Find where the given text appears and provide that cell's center as [x, y] coordinate. 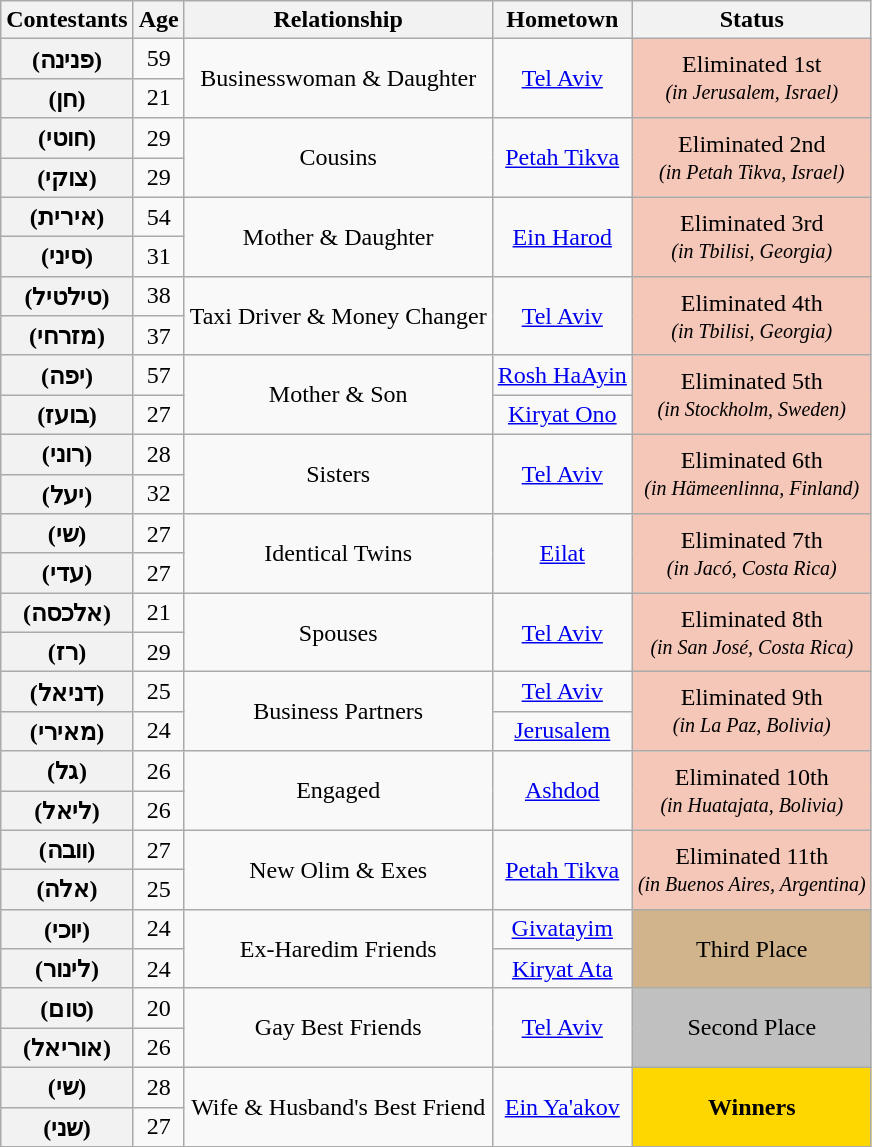
54 [158, 217]
Businesswoman & Daughter [338, 78]
New Olim & Exes [338, 870]
Eliminated 9th(in La Paz, Bolivia) [752, 712]
(רז) [67, 652]
Hometown [562, 20]
Relationship [338, 20]
57 [158, 375]
Kiryat Ono [562, 415]
Eliminated 1st(in Jerusalem, Israel) [752, 78]
Winners [752, 1106]
(לינור) [67, 969]
(אוריאל) [67, 1048]
37 [158, 336]
(טום) [67, 1008]
(יוכי) [67, 929]
(וובה) [67, 850]
(מזרחי) [67, 336]
Status [752, 20]
Third Place [752, 948]
Ein Ya'akov [562, 1106]
(פנינה) [67, 59]
Mother & Son [338, 394]
Eilat [562, 554]
Taxi Driver & Money Changer [338, 316]
Eliminated 6th(in Hämeenlinna, Finland) [752, 474]
Rosh HaAyin [562, 375]
(צוקי) [67, 178]
Sisters [338, 474]
(ליאל) [67, 810]
Jerusalem [562, 731]
Mother & Daughter [338, 236]
59 [158, 59]
(יפה) [67, 375]
(טילטיל) [67, 296]
(גל) [67, 771]
(אירית) [67, 217]
(שני) [67, 1127]
Gay Best Friends [338, 1028]
Age [158, 20]
Kiryat Ata [562, 969]
(אלה) [67, 890]
Ashdod [562, 790]
Business Partners [338, 712]
(מאירי) [67, 731]
Eliminated 8th(in San José, Costa Rica) [752, 632]
Eliminated 11th(in Buenos Aires, Argentina) [752, 870]
Contestants [67, 20]
Eliminated 5th(in Stockholm, Sweden) [752, 394]
Spouses [338, 632]
Eliminated 3rd(in Tbilisi, Georgia) [752, 236]
(דניאל) [67, 692]
(אלכסה) [67, 613]
38 [158, 296]
32 [158, 494]
Eliminated 10th(in Huatajata, Bolivia) [752, 790]
Eliminated 2nd(in Petah Tikva, Israel) [752, 158]
(חן) [67, 98]
(בועז) [67, 415]
20 [158, 1008]
Identical Twins [338, 554]
Ex-Haredim Friends [338, 948]
Engaged [338, 790]
(סיני) [67, 257]
Givatayim [562, 929]
Eliminated 7th(in Jacó, Costa Rica) [752, 554]
Ein Harod [562, 236]
31 [158, 257]
(עדי) [67, 573]
(יעל) [67, 494]
Wife & Husband's Best Friend [338, 1106]
Second Place [752, 1028]
Cousins [338, 158]
(רוני) [67, 454]
(חוטי) [67, 138]
Eliminated 4th(in Tbilisi, Georgia) [752, 316]
